From the cell containing the given text, extract its center point as [X, Y] coordinate. 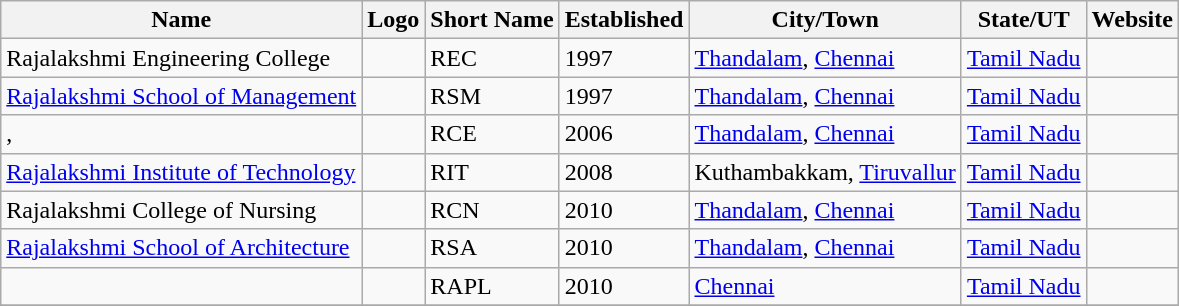
, [182, 134]
Rajalakshmi School of Management [182, 96]
RAPL [492, 286]
Rajalakshmi Institute of Technology [182, 172]
Logo [394, 20]
Rajalakshmi College of Nursing [182, 210]
RSM [492, 96]
RIT [492, 172]
City/Town [825, 20]
RCE [492, 134]
2006 [624, 134]
REC [492, 58]
RSA [492, 248]
Rajalakshmi School of Architecture [182, 248]
Short Name [492, 20]
Established [624, 20]
Chennai [825, 286]
2008 [624, 172]
RCN [492, 210]
Kuthambakkam, Tiruvallur [825, 172]
State/UT [1024, 20]
Website [1132, 20]
Name [182, 20]
Rajalakshmi Engineering College [182, 58]
